Pinpoint the cell where the given text exists, returning its (x, y) midpoint coordinate. 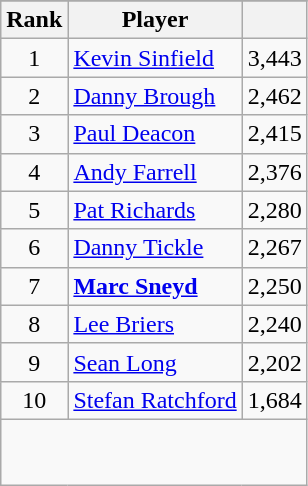
Danny Brough (155, 96)
1 (34, 58)
Paul Deacon (155, 134)
2,462 (274, 96)
2,376 (274, 172)
2,267 (274, 248)
5 (34, 210)
Player (155, 20)
Kevin Sinfield (155, 58)
3,443 (274, 58)
9 (34, 362)
Marc Sneyd (155, 286)
2,250 (274, 286)
Pat Richards (155, 210)
1,684 (274, 400)
2,280 (274, 210)
8 (34, 324)
Andy Farrell (155, 172)
10 (34, 400)
4 (34, 172)
Sean Long (155, 362)
Rank (34, 20)
6 (34, 248)
2,202 (274, 362)
2,240 (274, 324)
7 (34, 286)
3 (34, 134)
2 (34, 96)
Lee Briers (155, 324)
2,415 (274, 134)
Danny Tickle (155, 248)
Stefan Ratchford (155, 400)
